Scan for the cell matching the given text and deliver its [x, y] coordinate at center. 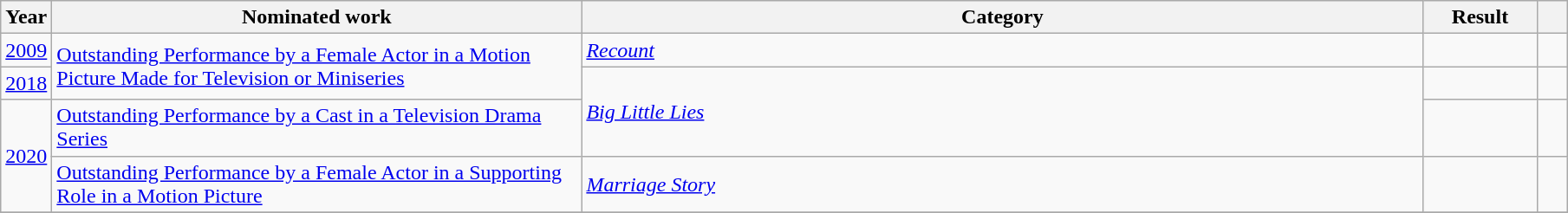
2009 [26, 50]
Recount [1002, 50]
Big Little Lies [1002, 111]
Outstanding Performance by a Female Actor in a Motion Picture Made for Television or Miniseries [317, 67]
Result [1480, 17]
Nominated work [317, 17]
Outstanding Performance by a Female Actor in a Supporting Role in a Motion Picture [317, 184]
2018 [26, 83]
2020 [26, 156]
Year [26, 17]
Marriage Story [1002, 184]
Category [1002, 17]
Outstanding Performance by a Cast in a Television Drama Series [317, 128]
